Return the [x, y] coordinate for the center point of the cell that contains the specified text.  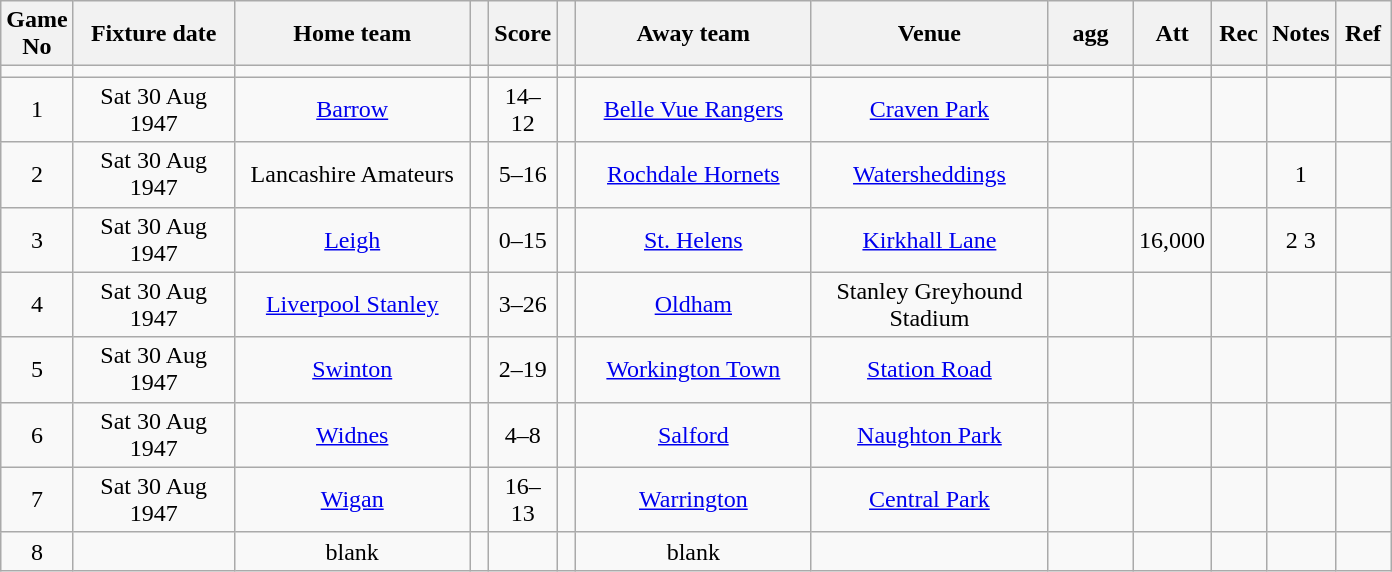
Salford [693, 434]
Venue [929, 34]
Notes [1301, 34]
14–12 [523, 110]
Warrington [693, 500]
Away team [693, 34]
5–16 [523, 174]
4 [37, 304]
Game No [37, 34]
Widnes [352, 434]
Lancashire Amateurs [352, 174]
0–15 [523, 240]
Kirkhall Lane [929, 240]
Wigan [352, 500]
5 [37, 370]
16,000 [1172, 240]
Liverpool Stanley [352, 304]
Workington Town [693, 370]
2 [37, 174]
2–19 [523, 370]
Barrow [352, 110]
Oldham [693, 304]
Rochdale Hornets [693, 174]
Ref [1363, 34]
Station Road [929, 370]
6 [37, 434]
16–13 [523, 500]
Home team [352, 34]
Score [523, 34]
Att [1172, 34]
Belle Vue Rangers [693, 110]
7 [37, 500]
Rec [1239, 34]
Central Park [929, 500]
Watersheddings [929, 174]
Swinton [352, 370]
Craven Park [929, 110]
3–26 [523, 304]
agg [1090, 34]
Stanley Greyhound Stadium [929, 304]
Fixture date [154, 34]
2 3 [1301, 240]
4–8 [523, 434]
Leigh [352, 240]
3 [37, 240]
St. Helens [693, 240]
Naughton Park [929, 434]
8 [37, 551]
